For the text-containing cell, return its midpoint in (X, Y) coordinate format. 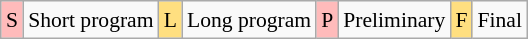
Long program (249, 20)
F (461, 20)
Final (500, 20)
Short program (90, 20)
S (12, 20)
L (170, 20)
Preliminary (394, 20)
P (327, 20)
